Pinpoint the cell where the given text exists, returning its [x, y] midpoint coordinate. 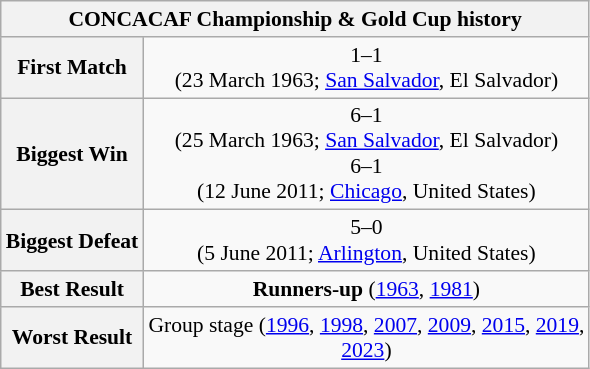
CONCACAF Championship & Gold Cup history [296, 19]
Runners-up (1963, 1981) [366, 289]
Biggest Defeat [72, 240]
Group stage (1996, 1998, 2007, 2009, 2015, 2019,2023) [366, 338]
First Match [72, 68]
1–1 (23 March 1963; San Salvador, El Salvador) [366, 68]
6–1 (25 March 1963; San Salvador, El Salvador) 6–1 (12 June 2011; Chicago, United States) [366, 154]
5–0 (5 June 2011; Arlington, United States) [366, 240]
Worst Result [72, 338]
Biggest Win [72, 154]
Best Result [72, 289]
